For the text-containing cell, return its midpoint in (x, y) coordinate format. 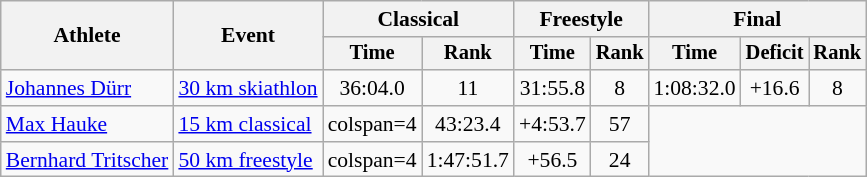
Classical (418, 19)
Max Hauke (88, 124)
31:55.8 (552, 88)
Athlete (88, 36)
Event (248, 36)
colspan=4 (372, 124)
Deficit (775, 54)
11 (468, 88)
+4:53.7 (552, 124)
30 km skiathlon (248, 88)
1:08:32.0 (694, 88)
Freestyle (581, 19)
57 (620, 124)
36:04.0 (372, 88)
15 km classical (248, 124)
+16.6 (775, 88)
Final (757, 19)
Johannes Dürr (88, 88)
43:23.4 (468, 124)
